Extract the (X, Y) coordinate from the center of the cell holding the provided text.  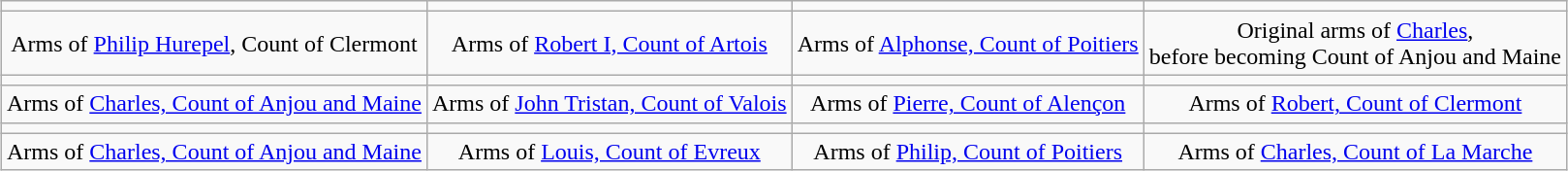
Arms of Robert I, Count of Artois (609, 43)
Arms of Philip Hurepel, Count of Clermont (213, 43)
Arms of Pierre, Count of Alençon (967, 104)
Arms of Charles, Count of La Marche (1355, 152)
Arms of Philip, Count of Poitiers (967, 152)
Arms of John Tristan, Count of Valois (609, 104)
Arms of Robert, Count of Clermont (1355, 104)
Arms of Alphonse, Count of Poitiers (967, 43)
Original arms of Charles, before becoming Count of Anjou and Maine (1355, 43)
Arms of Louis, Count of Evreux (609, 152)
